Return the [X, Y] coordinate for the center point of the cell that contains the specified text.  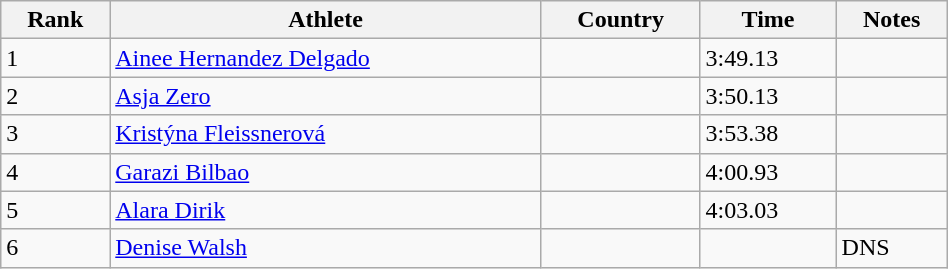
DNS [892, 248]
Denise Walsh [326, 248]
3:49.13 [768, 58]
5 [56, 210]
3:50.13 [768, 96]
1 [56, 58]
3:53.38 [768, 134]
2 [56, 96]
4:03.03 [768, 210]
4:00.93 [768, 172]
6 [56, 248]
Notes [892, 20]
3 [56, 134]
Asja Zero [326, 96]
Garazi Bilbao [326, 172]
Alara Dirik [326, 210]
Ainee Hernandez Delgado [326, 58]
Kristýna Fleissnerová [326, 134]
Time [768, 20]
Country [620, 20]
4 [56, 172]
Rank [56, 20]
Athlete [326, 20]
